Scan for the cell matching the given text and deliver its [x, y] coordinate at center. 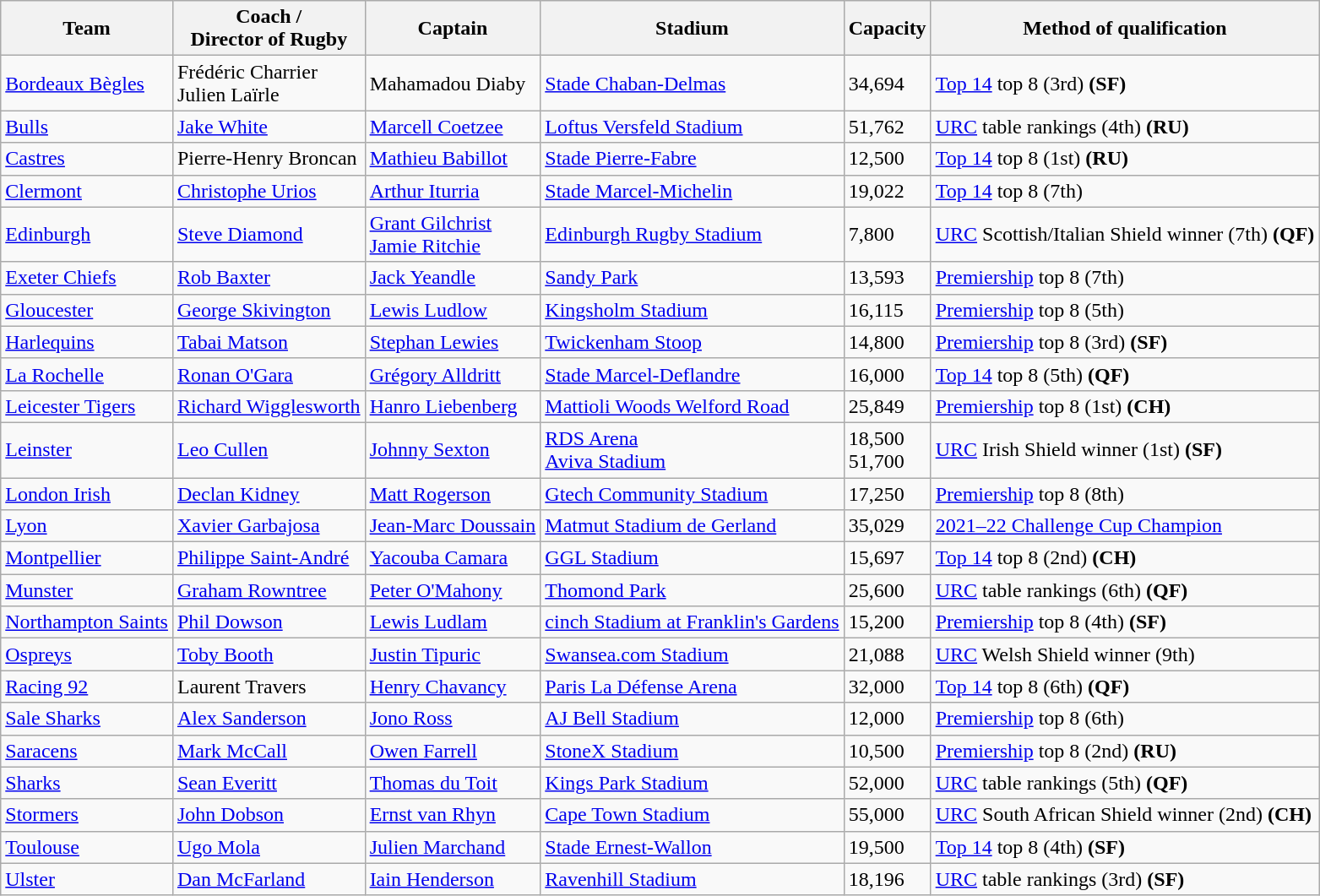
Yacouba Camara [453, 558]
StoneX Stadium [693, 751]
Gtech Community Stadium [693, 494]
Lyon [87, 526]
Rob Baxter [269, 278]
Stormers [87, 815]
Laurent Travers [269, 687]
Premiership top 8 (5th) [1125, 310]
Top 14 top 8 (4th) (SF) [1125, 847]
14,800 [887, 342]
34,694 [887, 83]
Edinburgh [87, 235]
Stade Ernest-Wallon [693, 847]
Stade Marcel-Michelin [693, 191]
Ulster [87, 879]
Richard Wigglesworth [269, 406]
Leicester Tigers [87, 406]
Leo Cullen [269, 449]
Top 14 top 8 (5th) (QF) [1125, 374]
Premiership top 8 (4th) (SF) [1125, 622]
Mahamadou Diaby [453, 83]
URC Scottish/Italian Shield winner (7th) (QF) [1125, 235]
52,000 [887, 783]
La Rochelle [87, 374]
18,196 [887, 879]
Mathieu Babillot [453, 159]
URC South African Shield winner (2nd) (CH) [1125, 815]
Team [87, 29]
URC table rankings (5th) (QF) [1125, 783]
12,000 [887, 719]
Saracens [87, 751]
35,029 [887, 526]
Tabai Matson [269, 342]
Owen Farrell [453, 751]
Dan McFarland [269, 879]
Lewis Ludlow [453, 310]
Jack Yeandle [453, 278]
25,600 [887, 590]
Top 14 top 8 (1st) (RU) [1125, 159]
Ronan O'Gara [269, 374]
Xavier Garbajosa [269, 526]
Paris La Défense Arena [693, 687]
Matmut Stadium de Gerland [693, 526]
Julien Marchand [453, 847]
Coach /Director of Rugby [269, 29]
GGL Stadium [693, 558]
16,000 [887, 374]
Toby Booth [269, 654]
Steve Diamond [269, 235]
Bulls [87, 127]
51,762 [887, 127]
Jono Ross [453, 719]
Kingsholm Stadium [693, 310]
12,500 [887, 159]
Sean Everitt [269, 783]
Premiership top 8 (7th) [1125, 278]
Stephan Lewies [453, 342]
Bordeaux Bègles [87, 83]
Cape Town Stadium [693, 815]
15,697 [887, 558]
Top 14 top 8 (7th) [1125, 191]
Kings Park Stadium [693, 783]
Leinster [87, 449]
Clermont [87, 191]
cinch Stadium at Franklin's Gardens [693, 622]
Mattioli Woods Welford Road [693, 406]
Twickenham Stoop [693, 342]
Graham Rowntree [269, 590]
Jean-Marc Doussain [453, 526]
URC table rankings (4th) (RU) [1125, 127]
Premiership top 8 (2nd) (RU) [1125, 751]
Stadium [693, 29]
Northampton Saints [87, 622]
Declan Kidney [269, 494]
Johnny Sexton [453, 449]
Racing 92 [87, 687]
URC table rankings (6th) (QF) [1125, 590]
Premiership top 8 (6th) [1125, 719]
Edinburgh Rugby Stadium [693, 235]
21,088 [887, 654]
Montpellier [87, 558]
7,800 [887, 235]
Premiership top 8 (8th) [1125, 494]
Grant Gilchrist Jamie Ritchie [453, 235]
Munster [87, 590]
18,50051,700 [887, 449]
Thomond Park [693, 590]
Top 14 top 8 (6th) (QF) [1125, 687]
Swansea.com Stadium [693, 654]
Jake White [269, 127]
Sharks [87, 783]
Harlequins [87, 342]
15,200 [887, 622]
Ugo Mola [269, 847]
Ospreys [87, 654]
Stade Pierre-Fabre [693, 159]
Justin Tipuric [453, 654]
Hanro Liebenberg [453, 406]
AJ Bell Stadium [693, 719]
Premiership top 8 (3rd) (SF) [1125, 342]
19,022 [887, 191]
Stade Marcel-Deflandre [693, 374]
13,593 [887, 278]
Peter O'Mahony [453, 590]
16,115 [887, 310]
Philippe Saint-André [269, 558]
Lewis Ludlam [453, 622]
Alex Sanderson [269, 719]
2021–22 Challenge Cup Champion [1125, 526]
Pierre-Henry Broncan [269, 159]
RDS ArenaAviva Stadium [693, 449]
Sandy Park [693, 278]
Phil Dowson [269, 622]
25,849 [887, 406]
19,500 [887, 847]
10,500 [887, 751]
Marcell Coetzee [453, 127]
Christophe Urios [269, 191]
Henry Chavancy [453, 687]
Gloucester [87, 310]
Ravenhill Stadium [693, 879]
URC Irish Shield winner (1st) (SF) [1125, 449]
Thomas du Toit [453, 783]
URC table rankings (3rd) (SF) [1125, 879]
Loftus Versfeld Stadium [693, 127]
Method of qualification [1125, 29]
Stade Chaban-Delmas [693, 83]
Top 14 top 8 (3rd) (SF) [1125, 83]
John Dobson [269, 815]
Frédéric Charrier Julien Laïrle [269, 83]
Mark McCall [269, 751]
Capacity [887, 29]
Sale Sharks [87, 719]
Matt Rogerson [453, 494]
32,000 [887, 687]
Toulouse [87, 847]
Captain [453, 29]
Ernst van Rhyn [453, 815]
Top 14 top 8 (2nd) (CH) [1125, 558]
London Irish [87, 494]
Grégory Alldritt [453, 374]
George Skivington [269, 310]
Arthur Iturria [453, 191]
Iain Henderson [453, 879]
URC Welsh Shield winner (9th) [1125, 654]
Exeter Chiefs [87, 278]
55,000 [887, 815]
17,250 [887, 494]
Castres [87, 159]
Premiership top 8 (1st) (CH) [1125, 406]
